Find where the given text appears and provide that cell's center as (X, Y) coordinate. 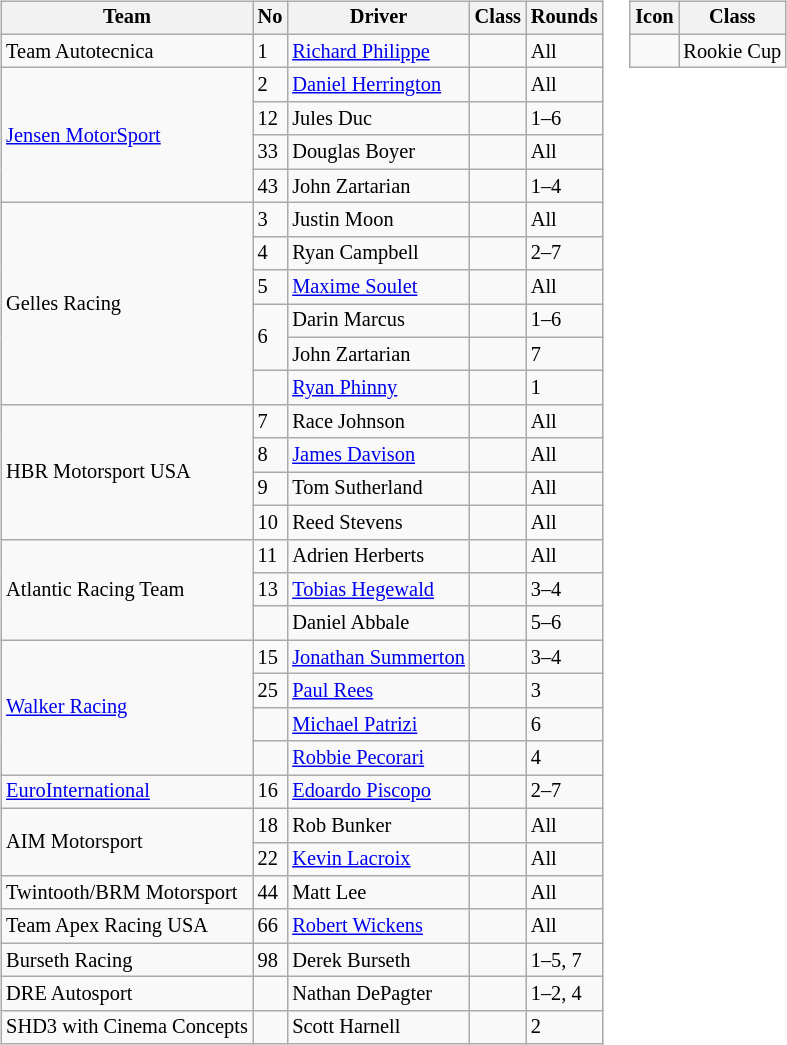
1–4 (564, 186)
Team Autotecnica (127, 51)
Gelles Racing (127, 304)
Richard Philippe (378, 51)
Edoardo Piscopo (378, 792)
18 (270, 825)
Rounds (564, 18)
Icon (654, 18)
AIM Motorsport (127, 842)
44 (270, 893)
Maxime Soulet (378, 287)
25 (270, 691)
5 (270, 287)
8 (270, 455)
Walker Racing (127, 708)
5–6 (564, 623)
Darin Marcus (378, 321)
SHD3 with Cinema Concepts (127, 1027)
DRE Autosport (127, 994)
98 (270, 960)
Ryan Phinny (378, 388)
Burseth Racing (127, 960)
Robbie Pecorari (378, 758)
Justin Moon (378, 220)
Reed Stevens (378, 522)
Adrien Herberts (378, 556)
Team Apex Racing USA (127, 926)
Daniel Abbale (378, 623)
Rob Bunker (378, 825)
9 (270, 489)
Jensen MotorSport (127, 136)
Nathan DePagter (378, 994)
12 (270, 119)
No (270, 18)
15 (270, 657)
Daniel Herrington (378, 85)
Team (127, 18)
Driver (378, 18)
10 (270, 522)
Paul Rees (378, 691)
Ryan Campbell (378, 253)
James Davison (378, 455)
EuroInternational (127, 792)
22 (270, 859)
1–5, 7 (564, 960)
11 (270, 556)
66 (270, 926)
Jonathan Summerton (378, 657)
Kevin Lacroix (378, 859)
Scott Harnell (378, 1027)
Douglas Boyer (378, 152)
Tobias Hegewald (378, 590)
Robert Wickens (378, 926)
Rookie Cup (732, 51)
13 (270, 590)
16 (270, 792)
43 (270, 186)
Derek Burseth (378, 960)
HBR Motorsport USA (127, 472)
1–2, 4 (564, 994)
Matt Lee (378, 893)
Jules Duc (378, 119)
Michael Patrizi (378, 724)
33 (270, 152)
Twintooth/BRM Motorsport (127, 893)
Tom Sutherland (378, 489)
Race Johnson (378, 422)
Atlantic Racing Team (127, 590)
